Determine the (X, Y) coordinate at the center of the cell enclosing the given text.  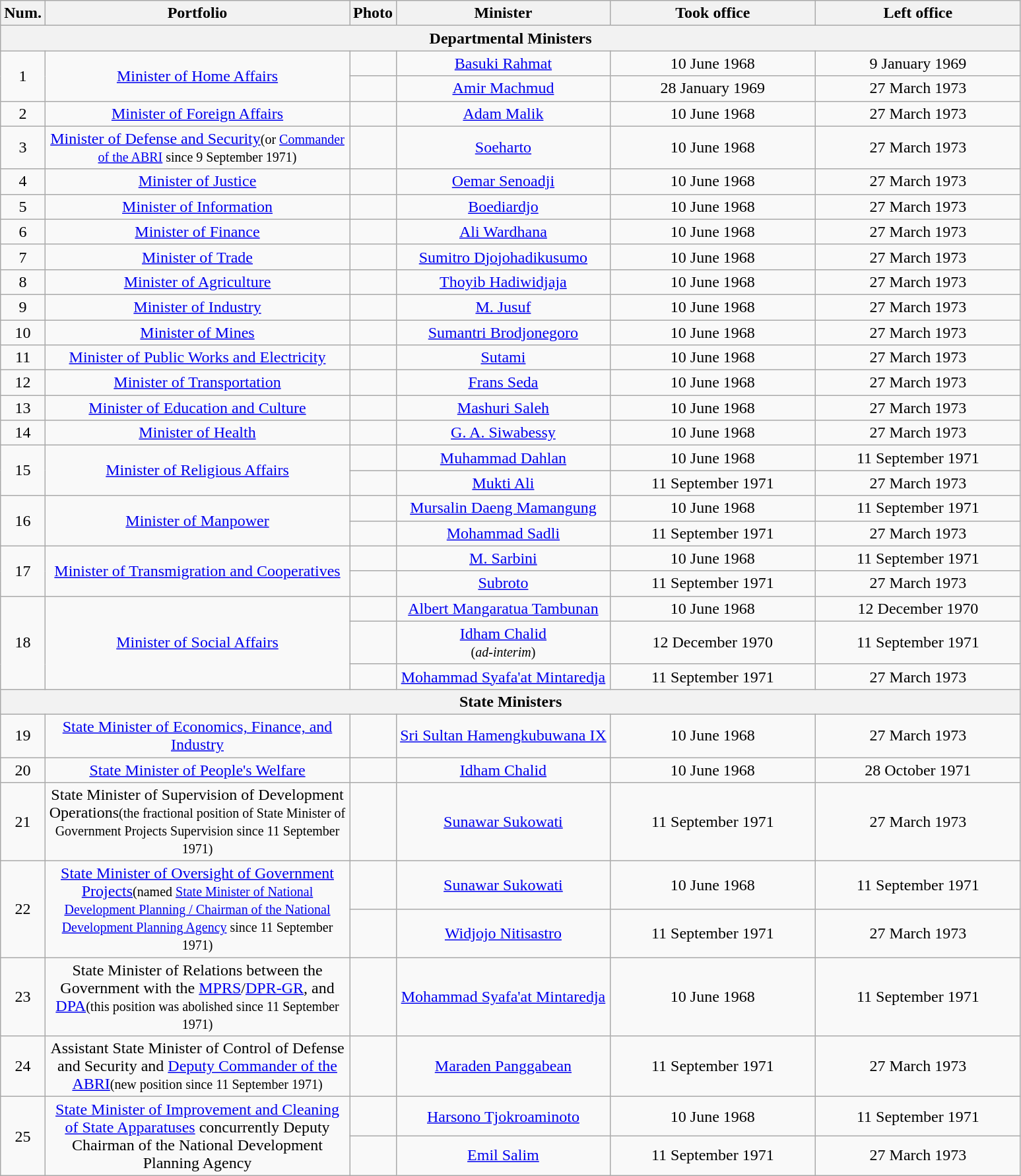
Minister of Defense and Security(or Commander of the ABRI since 9 September 1971) (197, 148)
Mashuri Saleh (504, 408)
Widjojo Nitisastro (504, 933)
Maraden Panggabean (504, 1066)
State Minister of Improvement and Cleaning of State Apparatuses concurrently Deputy Chairman of the National Development Planning Agency (197, 1136)
17 (23, 571)
Sri Sultan Hamengkubuwana IX (504, 735)
Minister of Religious Affairs (197, 471)
Minister of Information (197, 207)
Mukti Ali (504, 483)
Sumantri Brodjonegoro (504, 332)
21 (23, 822)
16 (23, 521)
Idham Chalid (504, 770)
Oemar Senoadji (504, 181)
Sumitro Djojohadikusumo (504, 257)
Subroto (504, 583)
Minister of Finance (197, 232)
Frans Seda (504, 383)
Minister of Health (197, 433)
4 (23, 181)
Boediardjo (504, 207)
Ali Wardhana (504, 232)
Minister of Foreign Affairs (197, 114)
7 (23, 257)
Departmental Ministers (511, 38)
G. A. Siwabessy (504, 433)
13 (23, 408)
Photo (374, 13)
State Minister of People's Welfare (197, 770)
Thoyib Hadiwidjaja (504, 282)
24 (23, 1066)
12 (23, 383)
Minister of Home Affairs (197, 76)
M. Sarbini (504, 558)
Muhammad Dahlan (504, 458)
Minister of Social Affairs (197, 643)
Albert Mangaratua Tambunan (504, 608)
Num. (23, 13)
9 (23, 307)
Harsono Tjokroaminoto (504, 1117)
22 (23, 909)
18 (23, 643)
Minister of Trade (197, 257)
Minister of Transportation (197, 383)
Minister of Public Works and Electricity (197, 358)
8 (23, 282)
2 (23, 114)
28 January 1969 (713, 88)
State Minister of Economics, Finance, and Industry (197, 735)
1 (23, 76)
5 (23, 207)
Mohammad Sadli (504, 533)
11 (23, 358)
Idham Chalid(ad-interim) (504, 643)
28 October 1971 (917, 770)
20 (23, 770)
Minister of Manpower (197, 521)
3 (23, 148)
Portfolio (197, 13)
19 (23, 735)
Minister of Industry (197, 307)
Minister of Transmigration and Cooperatives (197, 571)
Minister of Agriculture (197, 282)
Basuki Rahmat (504, 63)
Adam Malik (504, 114)
25 (23, 1136)
Minister of Mines (197, 332)
23 (23, 996)
14 (23, 433)
10 (23, 332)
Emil Salim (504, 1156)
Mursalin Daeng Mamangung (504, 508)
M. Jusuf (504, 307)
6 (23, 232)
Minister (504, 13)
Took office (713, 13)
State Minister of Relations between the Government with the MPRS/DPR-GR, and DPA(this position was abolished since 11 September 1971) (197, 996)
15 (23, 471)
Soeharto (504, 148)
9 January 1969 (917, 63)
Assistant State Minister of Control of Defense and Security and Deputy Commander of the ABRI(new position since 11 September 1971) (197, 1066)
Sutami (504, 358)
Amir Machmud (504, 88)
Minister of Justice (197, 181)
Minister of Education and Culture (197, 408)
State Ministers (511, 702)
Left office (917, 13)
